Scan for the cell matching the given text and deliver its (X, Y) coordinate at center. 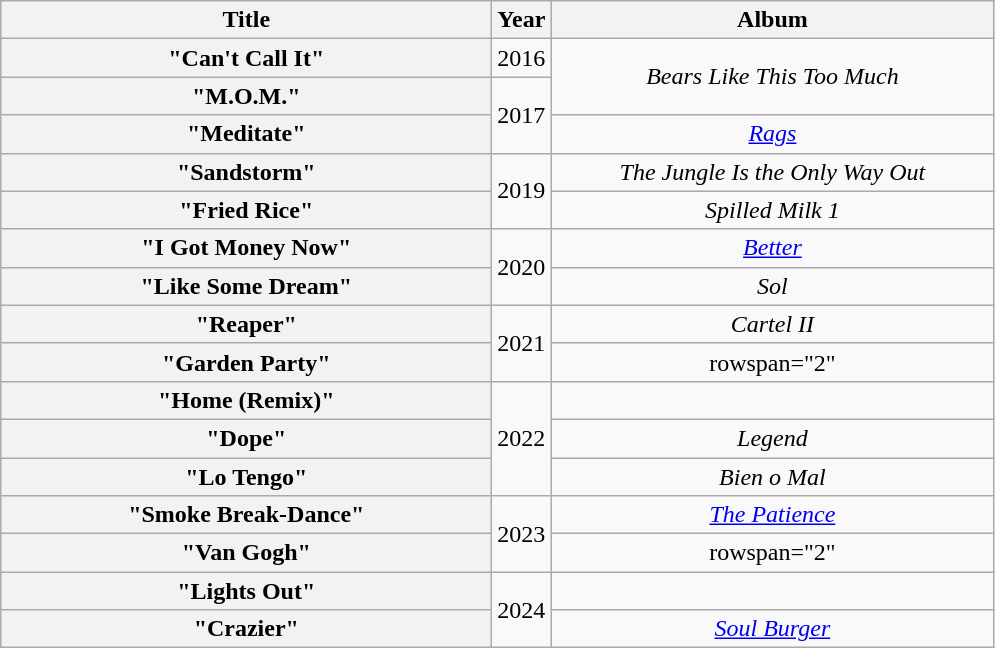
2023 (522, 534)
"Meditate" (246, 134)
"Like Some Dream" (246, 286)
"Fried Rice" (246, 210)
Bears Like This Too Much (772, 77)
Soul Burger (772, 629)
"Crazier" (246, 629)
2019 (522, 191)
Title (246, 20)
"Home (Remix)" (246, 400)
"Garden Party" (246, 362)
"Dope" (246, 438)
Sol (772, 286)
Better (772, 248)
"Lights Out" (246, 591)
Year (522, 20)
2021 (522, 343)
Bien o Mal (772, 477)
2020 (522, 267)
"I Got Money Now" (246, 248)
2022 (522, 438)
Spilled Milk 1 (772, 210)
2017 (522, 115)
"Lo Tengo" (246, 477)
"Can't Call It" (246, 58)
Cartel II (772, 324)
"M.O.M." (246, 96)
2024 (522, 610)
"Reaper" (246, 324)
"Van Gogh" (246, 553)
2016 (522, 58)
Rags (772, 134)
"Smoke Break-Dance" (246, 515)
"Sandstorm" (246, 172)
Album (772, 20)
The Patience (772, 515)
The Jungle Is the Only Way Out (772, 172)
Legend (772, 438)
